Provide the [X, Y] coordinate of the cell's center where the given text is located.  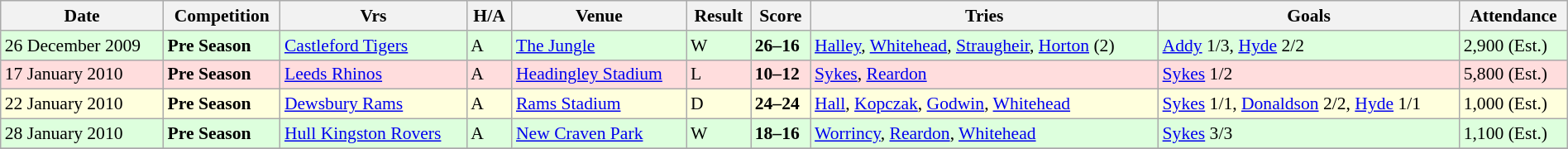
Leeds Rhinos [374, 74]
1,100 (Est.) [1513, 134]
Attendance [1513, 16]
Tries [984, 16]
Competition [222, 16]
D [719, 104]
28 January 2010 [83, 134]
Sykes, Reardon [984, 74]
Headingley Stadium [599, 74]
10–12 [781, 74]
22 January 2010 [83, 104]
Vrs [374, 16]
Hall, Kopczak, Godwin, Whitehead [984, 104]
New Craven Park [599, 134]
18–16 [781, 134]
Worrincy, Reardon, Whitehead [984, 134]
Rams Stadium [599, 104]
24–24 [781, 104]
Hull Kingston Rovers [374, 134]
5,800 (Est.) [1513, 74]
The Jungle [599, 46]
Result [719, 16]
Dewsbury Rams [374, 104]
Sykes 3/3 [1309, 134]
Goals [1309, 16]
17 January 2010 [83, 74]
Score [781, 16]
H/A [490, 16]
Addy 1/3, Hyde 2/2 [1309, 46]
Halley, Whitehead, Straugheir, Horton (2) [984, 46]
Sykes 1/1, Donaldson 2/2, Hyde 1/1 [1309, 104]
Date [83, 16]
1,000 (Est.) [1513, 104]
Sykes 1/2 [1309, 74]
Venue [599, 16]
L [719, 74]
Castleford Tigers [374, 46]
26–16 [781, 46]
2,900 (Est.) [1513, 46]
26 December 2009 [83, 46]
